Scan for the cell matching the given text and deliver its (X, Y) coordinate at center. 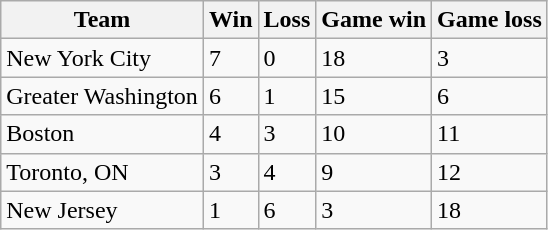
New York City (102, 58)
10 (374, 134)
Win (230, 20)
Loss (287, 20)
Game win (374, 20)
15 (374, 96)
Team (102, 20)
New Jersey (102, 210)
Toronto, ON (102, 172)
11 (490, 134)
9 (374, 172)
0 (287, 58)
Greater Washington (102, 96)
7 (230, 58)
12 (490, 172)
Game loss (490, 20)
Boston (102, 134)
